Identify which cell holds the provided text, then report its (X, Y) central coordinate. 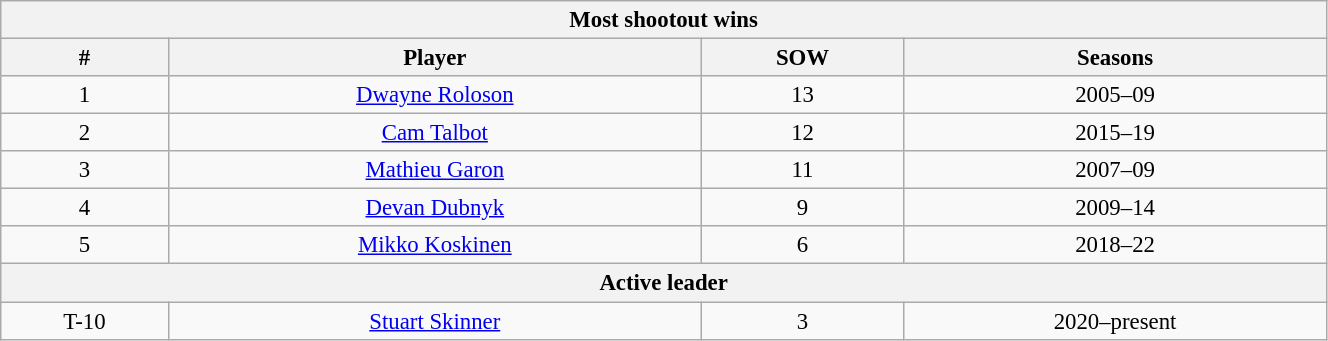
# (84, 58)
Devan Dubnyk (434, 208)
2 (84, 133)
13 (802, 95)
11 (802, 170)
5 (84, 245)
Mathieu Garon (434, 170)
4 (84, 208)
Player (434, 58)
1 (84, 95)
Seasons (1116, 58)
Cam Talbot (434, 133)
Most shootout wins (664, 20)
9 (802, 208)
2018–22 (1116, 245)
2015–19 (1116, 133)
6 (802, 245)
2020–present (1116, 321)
12 (802, 133)
Stuart Skinner (434, 321)
2009–14 (1116, 208)
Active leader (664, 283)
Mikko Koskinen (434, 245)
Dwayne Roloson (434, 95)
SOW (802, 58)
2005–09 (1116, 95)
2007–09 (1116, 170)
T-10 (84, 321)
